Determine the [x, y] coordinate at the center of the cell enclosing the given text.  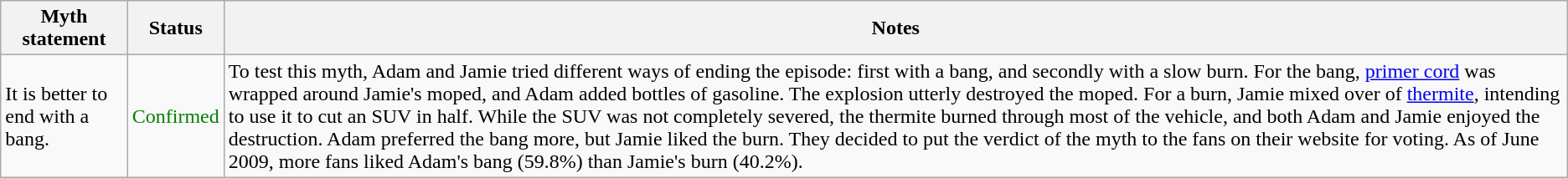
Confirmed [176, 116]
It is better to end with a bang. [64, 116]
Myth statement [64, 28]
Status [176, 28]
Notes [895, 28]
